From the cell containing the given text, extract its center point as [x, y] coordinate. 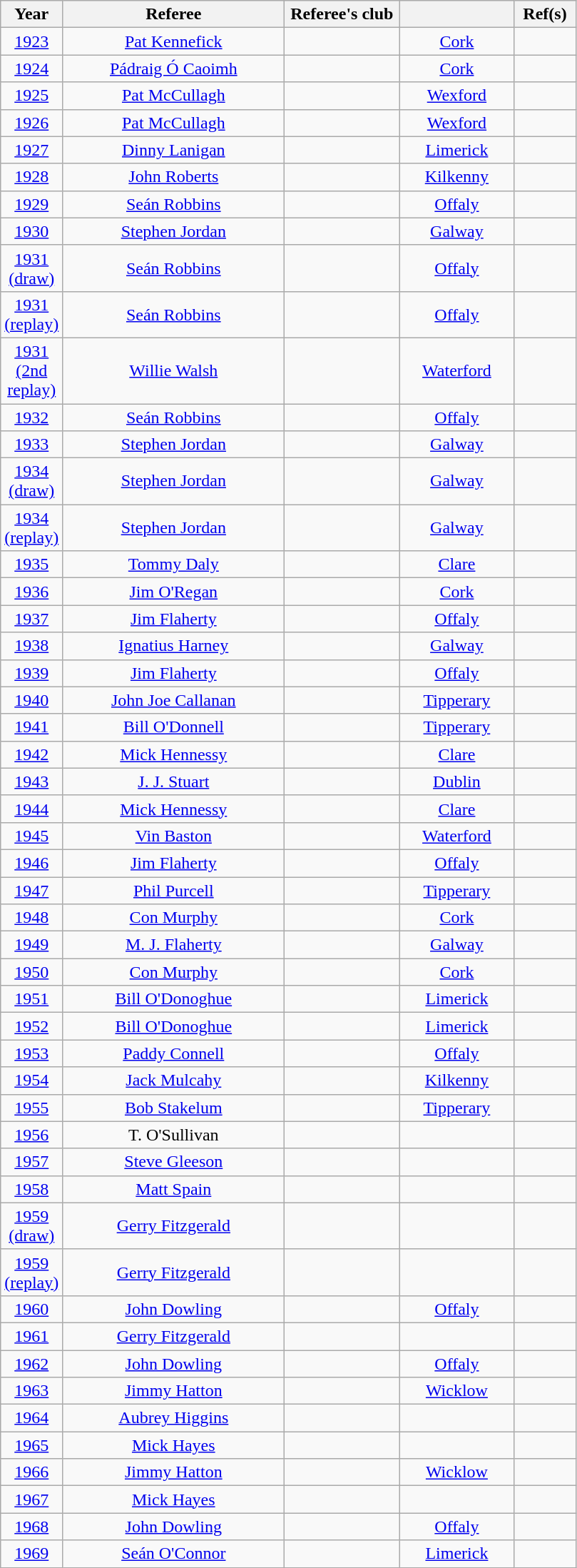
1966 [31, 1472]
Seán O'Connor [174, 1554]
Bob Stakelum [174, 1108]
John Roberts [174, 177]
1936 [31, 592]
1948 [31, 918]
Ref(s) [545, 14]
1944 [31, 809]
1954 [31, 1081]
1934 (draw) [31, 481]
1958 [31, 1189]
1963 [31, 1391]
Matt Spain [174, 1189]
1942 [31, 754]
Bill O'Donnell [174, 727]
1937 [31, 619]
1939 [31, 673]
1931 (draw) [31, 268]
Steve Gleeson [174, 1162]
J. J. Stuart [174, 782]
1964 [31, 1418]
1935 [31, 565]
Year [31, 14]
1959 (draw) [31, 1226]
1931 (replay) [31, 314]
1959 (replay) [31, 1272]
Willie Walsh [174, 370]
Referee [174, 14]
1946 [31, 863]
1945 [31, 836]
1930 [31, 231]
1940 [31, 700]
Referee's club [342, 14]
1929 [31, 204]
1949 [31, 945]
1961 [31, 1336]
Dinny Lanigan [174, 150]
Jim O'Regan [174, 592]
1962 [31, 1364]
1938 [31, 646]
Phil Purcell [174, 890]
1951 [31, 999]
Paddy Connell [174, 1053]
1934 (replay) [31, 528]
Aubrey Higgins [174, 1418]
1933 [31, 445]
Pat Kennefick [174, 41]
1956 [31, 1135]
Jack Mulcahy [174, 1081]
1947 [31, 890]
1924 [31, 69]
1960 [31, 1309]
1926 [31, 123]
Dublin [456, 782]
1952 [31, 1026]
1943 [31, 782]
Pádraig Ó Caoimh [174, 69]
Ignatius Harney [174, 646]
John Joe Callanan [174, 700]
Tommy Daly [174, 565]
1969 [31, 1554]
1967 [31, 1499]
1925 [31, 96]
1931 (2nd replay) [31, 370]
1927 [31, 150]
Vin Baston [174, 836]
1928 [31, 177]
T. O'Sullivan [174, 1135]
1957 [31, 1162]
1955 [31, 1108]
1932 [31, 418]
1941 [31, 727]
1968 [31, 1527]
1965 [31, 1445]
1950 [31, 972]
1923 [31, 41]
1953 [31, 1053]
M. J. Flaherty [174, 945]
